Extract the (X, Y) coordinate from the center of the cell holding the provided text.  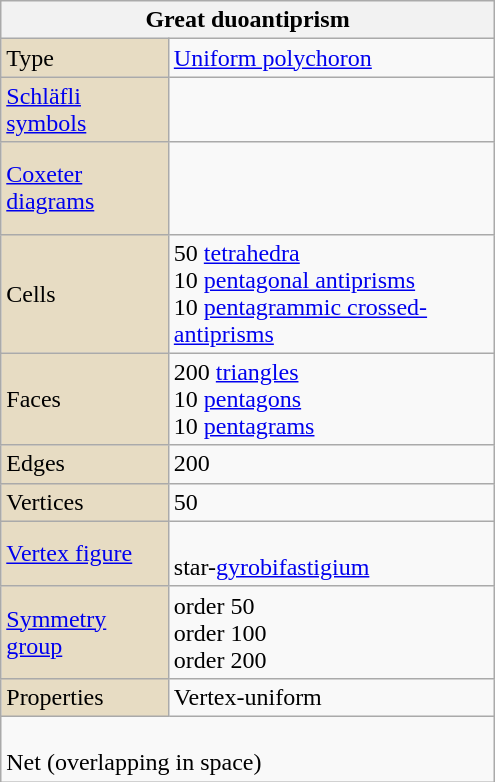
order 50 order 100 order 200 (331, 632)
50 (331, 502)
Great duoantiprism (248, 20)
Net (overlapping in space) (248, 748)
200 triangles10 pentagons10 pentagrams (331, 399)
Edges (85, 464)
Properties (85, 697)
Vertex figure (85, 554)
Coxeter diagrams (85, 188)
Vertices (85, 502)
Uniform polychoron (331, 58)
50 tetrahedra 10 pentagonal antiprisms 10 pentagrammic crossed-antiprisms (331, 294)
star-gyrobifastigium (331, 554)
Vertex-uniform (331, 697)
200 (331, 464)
Faces (85, 399)
Symmetry group (85, 632)
Type (85, 58)
Schläfli symbols (85, 110)
Cells (85, 294)
